Scan for the cell matching the given text and deliver its [x, y] coordinate at center. 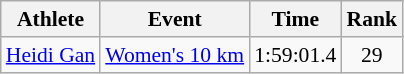
1:59:01.4 [295, 55]
Women's 10 km [174, 55]
29 [372, 55]
Athlete [50, 19]
Heidi Gan [50, 55]
Time [295, 19]
Event [174, 19]
Rank [372, 19]
